From the cell containing the given text, extract its center point as [X, Y] coordinate. 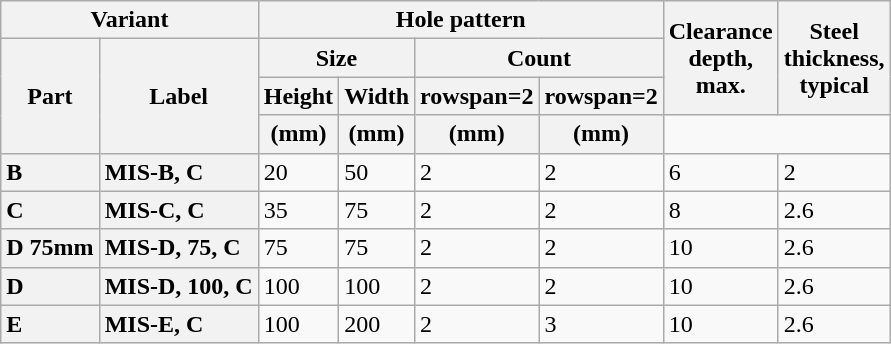
Steel thickness, typical [834, 58]
35 [298, 210]
Variant [130, 20]
Clearance depth, max. [720, 58]
MIS-E, C [178, 324]
E [50, 324]
Width [377, 96]
MIS-C, C [178, 210]
Hole pattern [460, 20]
Size [336, 58]
Height [298, 96]
MIS-D, 100, C [178, 286]
D 75mm [50, 248]
B [50, 172]
Part [50, 96]
MIS-B, C [178, 172]
50 [377, 172]
D [50, 286]
C [50, 210]
Label [178, 96]
8 [720, 210]
6 [720, 172]
200 [377, 324]
20 [298, 172]
Count [540, 58]
MIS-D, 75, C [178, 248]
3 [601, 324]
